Determine the (x, y) coordinate at the center of the cell enclosing the given text.  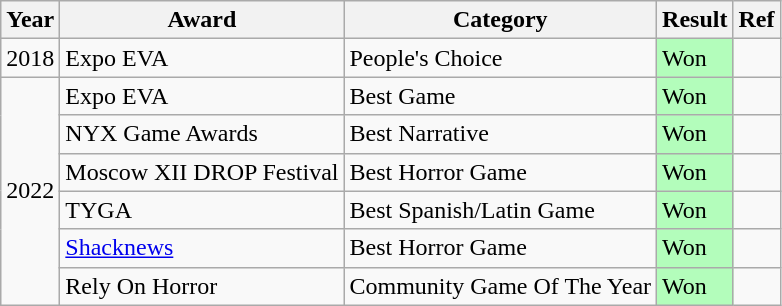
Award (202, 20)
Rely On Horror (202, 286)
People's Choice (500, 58)
Community Game Of The Year (500, 286)
Best Narrative (500, 134)
2018 (30, 58)
Year (30, 20)
Moscow XII DROP Festival (202, 172)
Ref (756, 20)
Result (695, 20)
NYX Game Awards (202, 134)
Category (500, 20)
Best Game (500, 96)
Shacknews (202, 248)
Best Spanish/Latin Game (500, 210)
TYGA (202, 210)
2022 (30, 191)
